Provide the [X, Y] coordinate of the cell's center where the given text is located.  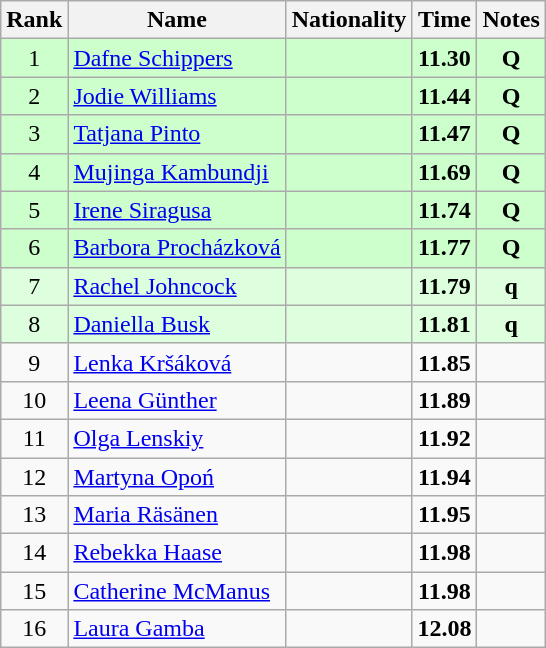
11.30 [444, 58]
2 [34, 96]
11.85 [444, 362]
13 [34, 515]
8 [34, 324]
Time [444, 20]
Laura Gamba [177, 629]
Dafne Schippers [177, 58]
11.81 [444, 324]
12 [34, 477]
15 [34, 591]
5 [34, 210]
14 [34, 553]
9 [34, 362]
3 [34, 134]
Barbora Procházková [177, 248]
11.69 [444, 172]
Olga Lenskiy [177, 438]
Leena Günther [177, 400]
11.94 [444, 477]
Maria Räsänen [177, 515]
11.47 [444, 134]
Irene Siragusa [177, 210]
Tatjana Pinto [177, 134]
Martyna Opoń [177, 477]
11.44 [444, 96]
11.79 [444, 286]
Mujinga Kambundji [177, 172]
11.74 [444, 210]
Daniella Busk [177, 324]
12.08 [444, 629]
11.89 [444, 400]
Jodie Williams [177, 96]
11.77 [444, 248]
Rachel Johncock [177, 286]
1 [34, 58]
11.92 [444, 438]
Lenka Kršáková [177, 362]
Catherine McManus [177, 591]
Rebekka Haase [177, 553]
Rank [34, 20]
16 [34, 629]
10 [34, 400]
7 [34, 286]
Notes [511, 20]
11.95 [444, 515]
6 [34, 248]
Nationality [349, 20]
Name [177, 20]
11 [34, 438]
4 [34, 172]
